Return the [x, y] coordinate for the center point of the cell that contains the specified text.  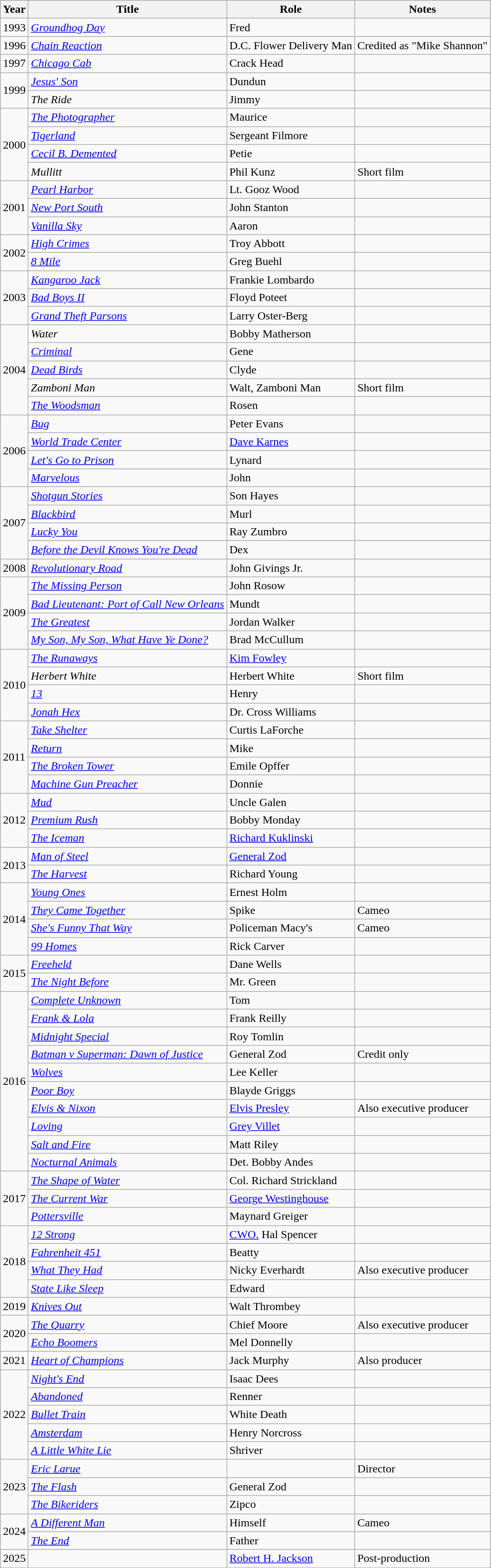
Col. Richard Strickland [291, 1180]
Richard Kuklinski [291, 838]
Also producer [422, 1360]
John Givings Jr. [291, 568]
Notes [422, 9]
Bullet Train [128, 1415]
2013 [14, 865]
2014 [14, 919]
Complete Unknown [128, 1000]
Lt. Gooz Wood [291, 189]
What They Had [128, 1270]
1997 [14, 63]
Elvis Presley [291, 1108]
Midnight Special [128, 1036]
Mundt [291, 604]
Marvelous [128, 478]
Brad McCullum [291, 640]
Jimmy [291, 99]
The Harvest [128, 874]
The Shape of Water [128, 1180]
Jesus' Son [128, 81]
Heart of Champions [128, 1360]
Son Hayes [291, 496]
Batman v Superman: Dawn of Justice [128, 1054]
2010 [14, 685]
12 Strong [128, 1234]
2015 [14, 973]
The Runaways [128, 658]
2003 [14, 298]
Donnie [291, 784]
8 Mile [128, 262]
Himself [291, 1523]
Fahrenheit 451 [128, 1252]
Kangaroo Jack [128, 280]
2016 [14, 1081]
Peter Evans [291, 424]
Bug [128, 424]
High Crimes [128, 244]
The Flash [128, 1487]
The Woodsman [128, 406]
The Iceman [128, 838]
Roy Tomlin [291, 1036]
Dundun [291, 81]
2008 [14, 568]
Bobby Matherson [291, 334]
Night's End [128, 1379]
Mr. Green [291, 982]
The Greatest [128, 622]
A Little White Lie [128, 1451]
Richard Young [291, 874]
Frank Reilly [291, 1018]
The Quarry [128, 1324]
Lucky You [128, 532]
Walt Thrombey [291, 1306]
Dane Wells [291, 964]
Maurice [291, 117]
Nocturnal Animals [128, 1162]
Freeheld [128, 964]
Director [422, 1469]
Criminal [128, 352]
Petie [291, 153]
2024 [14, 1532]
Tom [291, 1000]
Before the Devil Knows You're Dead [128, 550]
2017 [14, 1198]
The Current War [128, 1198]
Salt and Fire [128, 1144]
Sergeant Filmore [291, 135]
2006 [14, 451]
2021 [14, 1360]
Spike [291, 910]
Aaron [291, 226]
Phil Kunz [291, 171]
2025 [14, 1559]
Knives Out [128, 1306]
Machine Gun Preacher [128, 784]
John Stanton [291, 207]
Poor Boy [128, 1090]
Rosen [291, 406]
Mud [128, 802]
Chain Reaction [128, 45]
Jonah Hex [128, 712]
The Ride [128, 99]
Shriver [291, 1451]
D.C. Flower Delivery Man [291, 45]
CWO. Hal Spencer [291, 1234]
Nicky Everhardt [291, 1270]
2023 [14, 1487]
Return [128, 748]
Man of Steel [128, 856]
Credited as "Mike Shannon" [422, 45]
Lynard [291, 460]
Shotgun Stories [128, 496]
Post-production [422, 1559]
Echo Boomers [128, 1342]
Vanilla Sky [128, 226]
Let's Go to Prison [128, 460]
Cecil B. Demented [128, 153]
Dave Karnes [291, 442]
Edward [291, 1288]
Mel Donnelly [291, 1342]
Blayde Griggs [291, 1090]
My Son, My Son, What Have Ye Done? [128, 640]
A Different Man [128, 1523]
2009 [14, 613]
Wolves [128, 1072]
Role [291, 9]
Bad Lieutenant: Port of Call New Orleans [128, 604]
Ray Zumbro [291, 532]
Chief Moore [291, 1324]
Eric Larue [128, 1469]
2019 [14, 1306]
They Came Together [128, 910]
Grand Theft Parsons [128, 316]
Take Shelter [128, 730]
White Death [291, 1415]
Blackbird [128, 514]
Policeman Macy's [291, 928]
New Port South [128, 207]
The Night Before [128, 982]
2000 [14, 144]
Curtis LaForche [291, 730]
Robert H. Jackson [291, 1559]
Maynard Greiger [291, 1216]
13 [128, 694]
2018 [14, 1261]
Renner [291, 1397]
Dead Birds [128, 370]
State Like Sleep [128, 1288]
Frankie Lombardo [291, 280]
The Bikeriders [128, 1505]
Amsterdam [128, 1433]
2022 [14, 1415]
Groundhog Day [128, 27]
Credit only [422, 1054]
Premium Rush [128, 820]
Chicago Cab [128, 63]
2004 [14, 370]
Dex [291, 550]
Abandoned [128, 1397]
George Westinghouse [291, 1198]
Grey Villet [291, 1126]
Zipco [291, 1505]
Zamboni Man [128, 388]
Jack Murphy [291, 1360]
1999 [14, 90]
John Rosow [291, 586]
Jordan Walker [291, 622]
Rick Carver [291, 946]
Crack Head [291, 63]
Henry Norcross [291, 1433]
Frank & Lola [128, 1018]
Matt Riley [291, 1144]
Water [128, 334]
Young Ones [128, 892]
2001 [14, 207]
Mike [291, 748]
John [291, 478]
Henry [291, 694]
Mullitt [128, 171]
Dr. Cross Williams [291, 712]
1996 [14, 45]
Floyd Poteet [291, 298]
Ernest Holm [291, 892]
Det. Bobby Andes [291, 1162]
The Broken Tower [128, 766]
1993 [14, 27]
Father [291, 1541]
Walt, Zamboni Man [291, 388]
2011 [14, 757]
Isaac Dees [291, 1379]
2002 [14, 253]
Tigerland [128, 135]
Troy Abbott [291, 244]
2020 [14, 1333]
Pottersville [128, 1216]
Elvis & Nixon [128, 1108]
Gene [291, 352]
Greg Buehl [291, 262]
The Missing Person [128, 586]
Fred [291, 27]
Pearl Harbor [128, 189]
World Trade Center [128, 442]
Bobby Monday [291, 820]
Uncle Galen [291, 802]
Lee Keller [291, 1072]
Emile Opffer [291, 766]
Beatty [291, 1252]
Revolutionary Road [128, 568]
Year [14, 9]
Bad Boys II [128, 298]
99 Homes [128, 946]
2007 [14, 523]
Title [128, 9]
2012 [14, 820]
She's Funny That Way [128, 928]
Clyde [291, 370]
Kim Fowley [291, 658]
Larry Oster-Berg [291, 316]
Murl [291, 514]
The Photographer [128, 117]
Loving [128, 1126]
The End [128, 1541]
